Capture the cell that displays the provided text and extract its [X, Y] central coordinate. 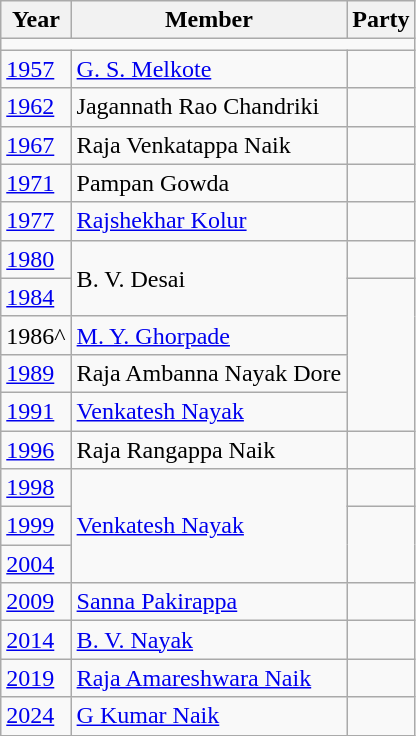
G. S. Melkote [209, 69]
Pampan Gowda [209, 183]
1971 [36, 183]
2024 [36, 716]
1999 [36, 526]
1986^ [36, 335]
1989 [36, 373]
1984 [36, 297]
M. Y. Ghorpade [209, 335]
1998 [36, 488]
Raja Rangappa Naik [209, 449]
Sanna Pakirappa [209, 602]
Raja Ambanna Nayak Dore [209, 373]
Member [209, 20]
1957 [36, 69]
B. V. Desai [209, 278]
G Kumar Naik [209, 716]
2009 [36, 602]
2019 [36, 678]
1962 [36, 107]
Party [381, 20]
1967 [36, 145]
Raja Venkatappa Naik [209, 145]
Raja Amareshwara Naik [209, 678]
Rajshekhar Kolur [209, 221]
Jagannath Rao Chandriki [209, 107]
2014 [36, 640]
1991 [36, 411]
1996 [36, 449]
B. V. Nayak [209, 640]
1977 [36, 221]
2004 [36, 564]
1980 [36, 259]
Year [36, 20]
